Extract the [X, Y] coordinate from the center of the cell holding the provided text.  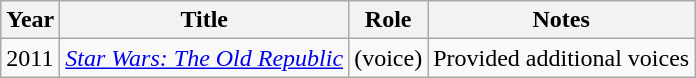
Year [30, 20]
Role [388, 20]
2011 [30, 58]
Title [204, 20]
Star Wars: The Old Republic [204, 58]
Provided additional voices [562, 58]
Notes [562, 20]
(voice) [388, 58]
